Provide the (X, Y) coordinate of the cell's center where the given text is located.  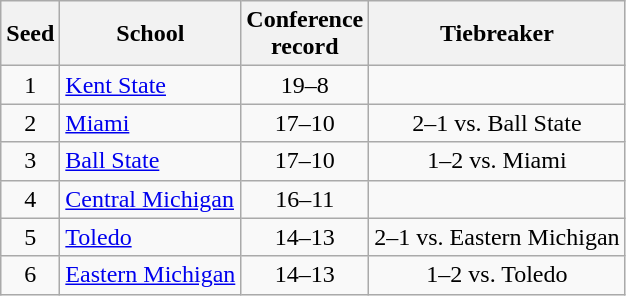
2–1 vs. Eastern Michigan (497, 237)
1–2 vs. Miami (497, 161)
Eastern Michigan (150, 275)
3 (30, 161)
2 (30, 123)
6 (30, 275)
5 (30, 237)
Seed (30, 34)
1 (30, 85)
School (150, 34)
Tiebreaker (497, 34)
Central Michigan (150, 199)
Toledo (150, 237)
4 (30, 199)
Conferencerecord (305, 34)
2–1 vs. Ball State (497, 123)
Ball State (150, 161)
16–11 (305, 199)
Miami (150, 123)
1–2 vs. Toledo (497, 275)
19–8 (305, 85)
Kent State (150, 85)
